Extract the (X, Y) coordinate from the center of the cell holding the provided text.  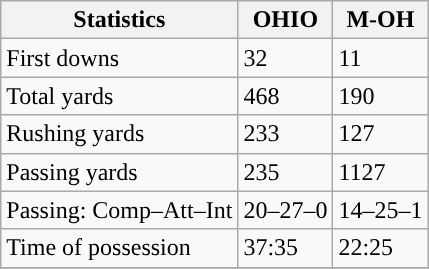
235 (286, 172)
First downs (120, 58)
M-OH (380, 20)
11 (380, 58)
37:35 (286, 248)
14–25–1 (380, 210)
190 (380, 96)
Passing: Comp–Att–Int (120, 210)
233 (286, 134)
22:25 (380, 248)
Passing yards (120, 172)
1127 (380, 172)
32 (286, 58)
Total yards (120, 96)
OHIO (286, 20)
468 (286, 96)
127 (380, 134)
20–27–0 (286, 210)
Statistics (120, 20)
Time of possession (120, 248)
Rushing yards (120, 134)
